Find where the given text appears and provide that cell's center as [x, y] coordinate. 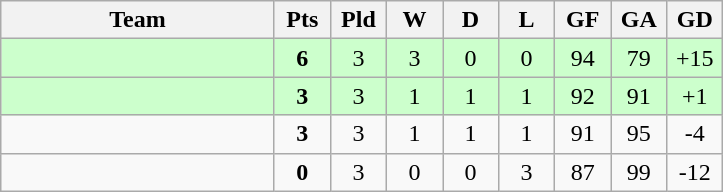
+15 [695, 58]
Pld [358, 20]
87 [583, 172]
79 [639, 58]
GF [583, 20]
94 [583, 58]
+1 [695, 96]
99 [639, 172]
Pts [302, 20]
Team [138, 20]
-4 [695, 134]
D [470, 20]
GA [639, 20]
92 [583, 96]
-12 [695, 172]
6 [302, 58]
95 [639, 134]
W [414, 20]
GD [695, 20]
L [527, 20]
